Determine the (x, y) coordinate at the center of the cell enclosing the given text.  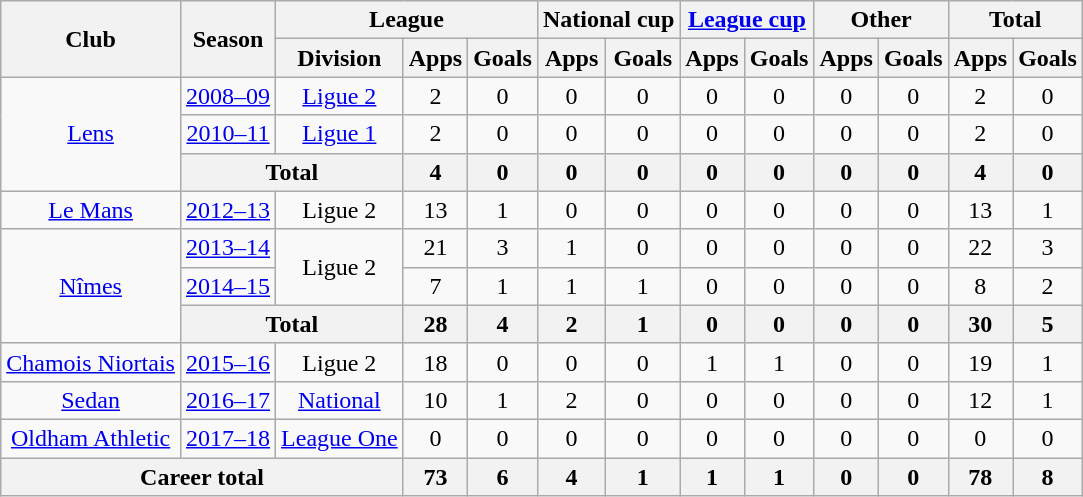
18 (435, 362)
19 (980, 362)
Sedan (91, 400)
2010–11 (228, 134)
Club (91, 39)
League (407, 20)
30 (980, 324)
5 (1048, 324)
12 (980, 400)
National cup (608, 20)
2013–14 (228, 248)
League One (340, 438)
21 (435, 248)
28 (435, 324)
2017–18 (228, 438)
2012–13 (228, 210)
League cup (747, 20)
2008–09 (228, 96)
2015–16 (228, 362)
Ligue 1 (340, 134)
Nîmes (91, 286)
78 (980, 477)
Division (340, 58)
Le Mans (91, 210)
Other (881, 20)
10 (435, 400)
73 (435, 477)
Season (228, 39)
Lens (91, 134)
7 (435, 286)
2016–17 (228, 400)
Chamois Niortais (91, 362)
National (340, 400)
Oldham Athletic (91, 438)
2014–15 (228, 286)
6 (503, 477)
22 (980, 248)
Career total (202, 477)
